Pinpoint the cell where the given text exists, returning its (x, y) midpoint coordinate. 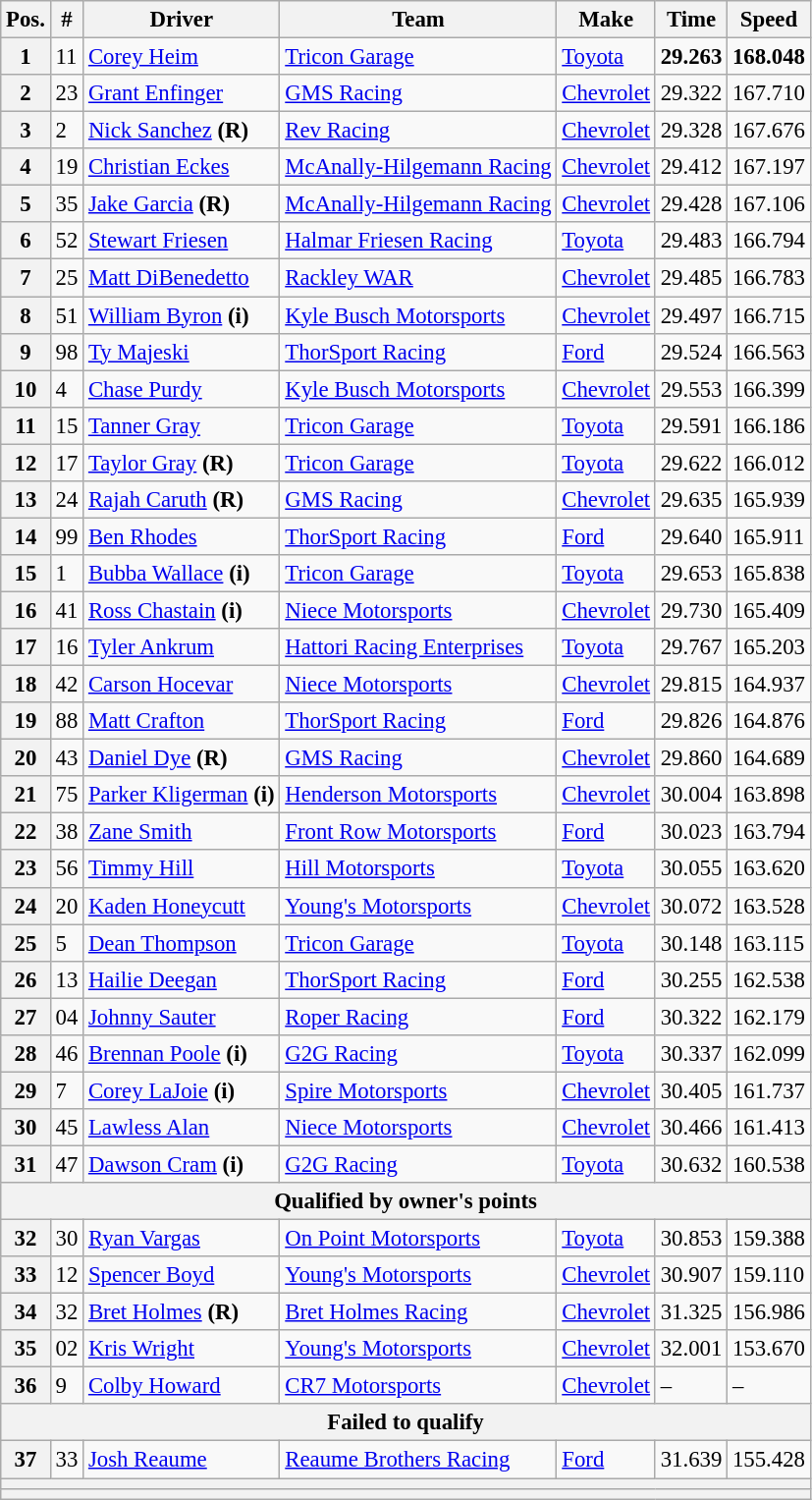
30.255 (691, 979)
Ty Majeski (182, 352)
Chase Purdy (182, 389)
163.794 (770, 832)
Speed (770, 20)
Roper Racing (418, 1017)
29.860 (691, 758)
30.148 (691, 943)
165.203 (770, 647)
Bret Holmes Racing (418, 1312)
161.737 (770, 1090)
30.004 (691, 795)
166.186 (770, 425)
# (67, 20)
29.653 (691, 574)
29.640 (691, 536)
46 (67, 1054)
02 (67, 1349)
Hailie Deegan (182, 979)
Johnny Sauter (182, 1017)
Make (606, 20)
Kris Wright (182, 1349)
163.898 (770, 795)
29.497 (691, 315)
Dean Thompson (182, 943)
30.322 (691, 1017)
167.710 (770, 93)
29.485 (691, 278)
14 (26, 536)
29 (26, 1090)
30.023 (691, 832)
37 (26, 1460)
Team (418, 20)
167.106 (770, 204)
75 (67, 795)
165.911 (770, 536)
29.263 (691, 57)
166.399 (770, 389)
William Byron (i) (182, 315)
163.115 (770, 943)
31.325 (691, 1312)
8 (26, 315)
29.322 (691, 93)
Failed to qualify (406, 1423)
Parker Kligerman (i) (182, 795)
30.632 (691, 1164)
167.676 (770, 131)
164.689 (770, 758)
163.528 (770, 906)
Grant Enfinger (182, 93)
32.001 (691, 1349)
Front Row Motorsports (418, 832)
26 (26, 979)
162.099 (770, 1054)
Hill Motorsports (418, 869)
155.428 (770, 1460)
Daniel Dye (R) (182, 758)
Tanner Gray (182, 425)
27 (26, 1017)
Lawless Alan (182, 1128)
Rev Racing (418, 131)
45 (67, 1128)
159.110 (770, 1275)
04 (67, 1017)
29.767 (691, 647)
29.553 (691, 389)
34 (26, 1312)
Bubba Wallace (i) (182, 574)
29.635 (691, 500)
On Point Motorsports (418, 1239)
166.783 (770, 278)
Henderson Motorsports (418, 795)
31.639 (691, 1460)
166.012 (770, 463)
42 (67, 685)
41 (67, 610)
168.048 (770, 57)
30.055 (691, 869)
166.563 (770, 352)
167.197 (770, 167)
56 (67, 869)
36 (26, 1386)
153.670 (770, 1349)
38 (67, 832)
Driver (182, 20)
6 (26, 241)
162.538 (770, 979)
Spire Motorsports (418, 1090)
30.853 (691, 1239)
Timmy Hill (182, 869)
Spencer Boyd (182, 1275)
Kaden Honeycutt (182, 906)
Ryan Vargas (182, 1239)
Brennan Poole (i) (182, 1054)
29.591 (691, 425)
18 (26, 685)
161.413 (770, 1128)
Dawson Cram (i) (182, 1164)
Stewart Friesen (182, 241)
166.715 (770, 315)
51 (67, 315)
29.815 (691, 685)
29.826 (691, 721)
Matt Crafton (182, 721)
Taylor Gray (R) (182, 463)
Bret Holmes (R) (182, 1312)
Pos. (26, 20)
Corey Heim (182, 57)
30.405 (691, 1090)
156.986 (770, 1312)
31 (26, 1164)
Christian Eckes (182, 167)
98 (67, 352)
29.622 (691, 463)
Rackley WAR (418, 278)
28 (26, 1054)
29.483 (691, 241)
159.388 (770, 1239)
Carson Hocevar (182, 685)
29.524 (691, 352)
29.412 (691, 167)
Nick Sanchez (R) (182, 131)
88 (67, 721)
Colby Howard (182, 1386)
22 (26, 832)
166.794 (770, 241)
99 (67, 536)
29.428 (691, 204)
29.730 (691, 610)
30.337 (691, 1054)
164.937 (770, 685)
3 (26, 131)
Reaume Brothers Racing (418, 1460)
Qualified by owner's points (406, 1201)
43 (67, 758)
165.939 (770, 500)
21 (26, 795)
30.907 (691, 1275)
Tyler Ankrum (182, 647)
Halmar Friesen Racing (418, 241)
160.538 (770, 1164)
10 (26, 389)
30.072 (691, 906)
165.838 (770, 574)
52 (67, 241)
Josh Reaume (182, 1460)
29.328 (691, 131)
47 (67, 1164)
Corey LaJoie (i) (182, 1090)
Zane Smith (182, 832)
CR7 Motorsports (418, 1386)
164.876 (770, 721)
165.409 (770, 610)
163.620 (770, 869)
Ben Rhodes (182, 536)
Rajah Caruth (R) (182, 500)
Jake Garcia (R) (182, 204)
162.179 (770, 1017)
Matt DiBenedetto (182, 278)
30.466 (691, 1128)
Ross Chastain (i) (182, 610)
Time (691, 20)
Hattori Racing Enterprises (418, 647)
